Scan for the cell matching the given text and deliver its [x, y] coordinate at center. 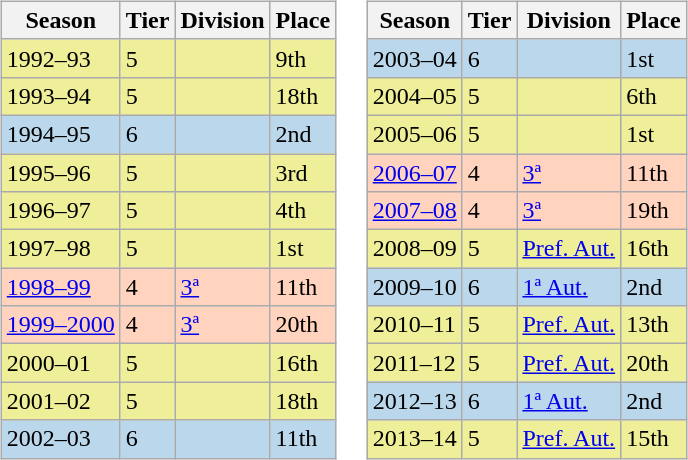
2010–11 [414, 325]
15th [654, 439]
2008–09 [414, 249]
2004–05 [414, 96]
13th [654, 325]
2005–06 [414, 134]
2013–14 [414, 439]
1998–99 [60, 287]
2000–01 [60, 363]
2009–10 [414, 287]
1999–2000 [60, 325]
4th [303, 211]
2001–02 [60, 401]
2011–12 [414, 363]
2003–04 [414, 58]
19th [654, 211]
1994–95 [60, 134]
3rd [303, 173]
2007–08 [414, 211]
1997–98 [60, 249]
1993–94 [60, 96]
2002–03 [60, 439]
1996–97 [60, 211]
9th [303, 58]
1992–93 [60, 58]
2012–13 [414, 401]
6th [654, 96]
1995–96 [60, 173]
2006–07 [414, 173]
